Search for the cell housing the specified text and yield its (X, Y) center coordinate. 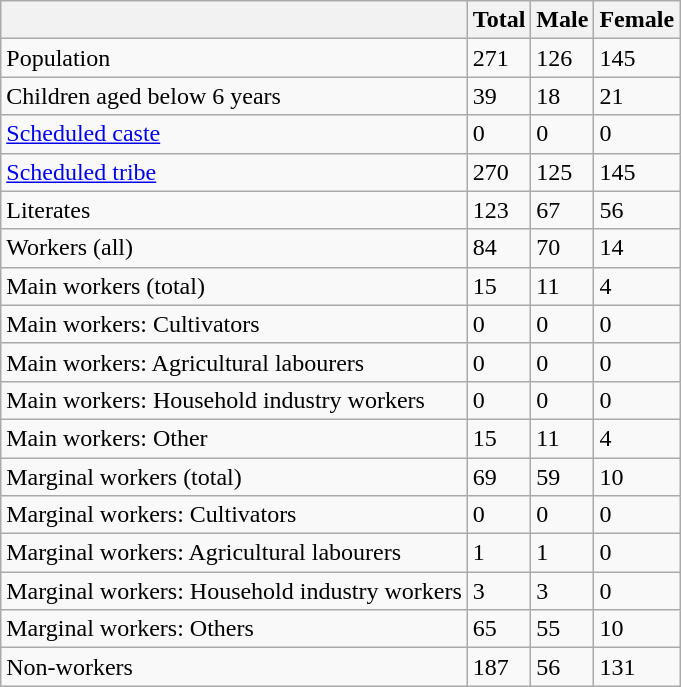
Non-workers (234, 667)
Female (637, 20)
Marginal workers (total) (234, 477)
69 (499, 477)
Children aged below 6 years (234, 96)
Marginal workers: Household industry workers (234, 591)
Total (499, 20)
Main workers (total) (234, 286)
14 (637, 248)
Scheduled tribe (234, 172)
187 (499, 667)
Population (234, 58)
18 (562, 96)
39 (499, 96)
Main workers: Other (234, 438)
Scheduled caste (234, 134)
270 (499, 172)
126 (562, 58)
21 (637, 96)
Marginal workers: Cultivators (234, 515)
84 (499, 248)
Main workers: Cultivators (234, 324)
Male (562, 20)
123 (499, 210)
Main workers: Household industry workers (234, 400)
Workers (all) (234, 248)
Literates (234, 210)
125 (562, 172)
67 (562, 210)
271 (499, 58)
70 (562, 248)
65 (499, 629)
Main workers: Agricultural labourers (234, 362)
Marginal workers: Others (234, 629)
Marginal workers: Agricultural labourers (234, 553)
59 (562, 477)
131 (637, 667)
55 (562, 629)
